Provide the [x, y] coordinate of the cell's center where the given text is located.  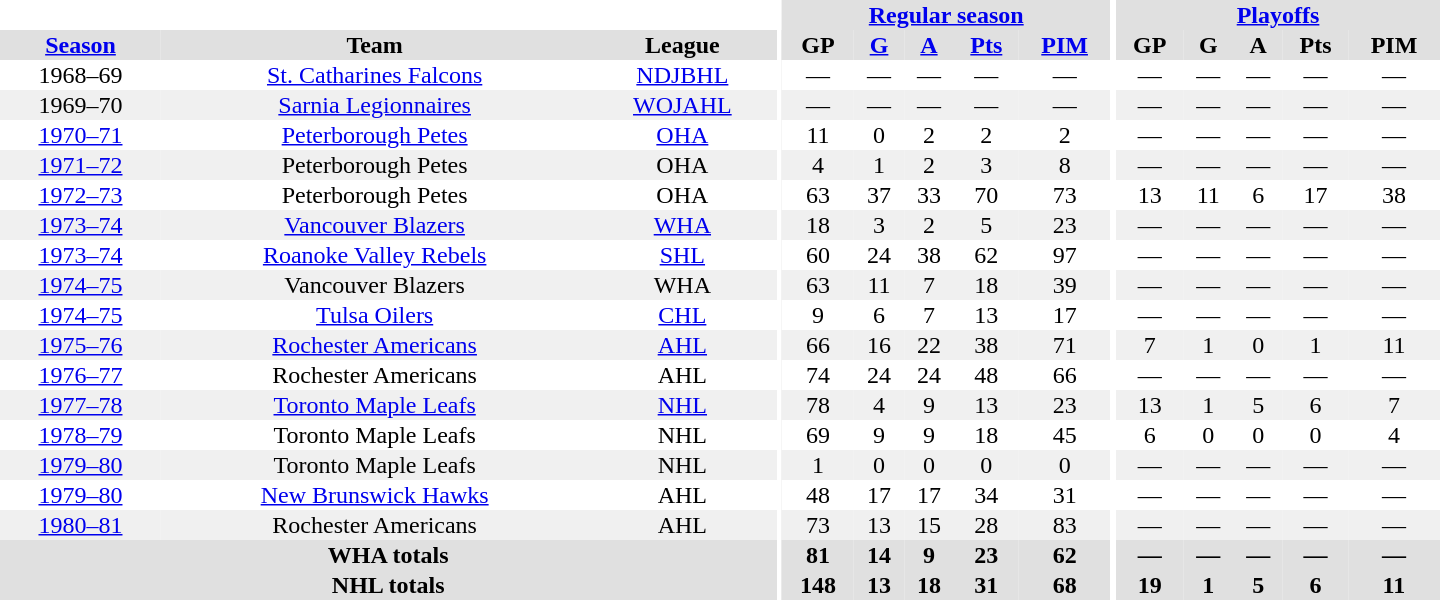
NDJBHL [682, 75]
28 [986, 525]
16 [879, 345]
39 [1065, 285]
22 [929, 345]
League [682, 45]
1977–78 [80, 405]
1972–73 [80, 195]
St. Catharines Falcons [374, 75]
34 [986, 495]
Regular season [946, 15]
CHL [682, 315]
1976–77 [80, 375]
1968–69 [80, 75]
19 [1150, 585]
60 [818, 255]
1980–81 [80, 525]
148 [818, 585]
NHL totals [388, 585]
1970–71 [80, 135]
Roanoke Valley Rebels [374, 255]
70 [986, 195]
Playoffs [1278, 15]
Sarnia Legionnaires [374, 105]
69 [818, 435]
33 [929, 195]
14 [879, 555]
68 [1065, 585]
1978–79 [80, 435]
Team [374, 45]
81 [818, 555]
78 [818, 405]
83 [1065, 525]
8 [1065, 165]
1969–70 [80, 105]
1971–72 [80, 165]
15 [929, 525]
97 [1065, 255]
New Brunswick Hawks [374, 495]
45 [1065, 435]
74 [818, 375]
37 [879, 195]
71 [1065, 345]
Tulsa Oilers [374, 315]
SHL [682, 255]
Season [80, 45]
WHA totals [388, 555]
WOJAHL [682, 105]
1975–76 [80, 345]
